Scan for the cell matching the given text and deliver its (X, Y) coordinate at center. 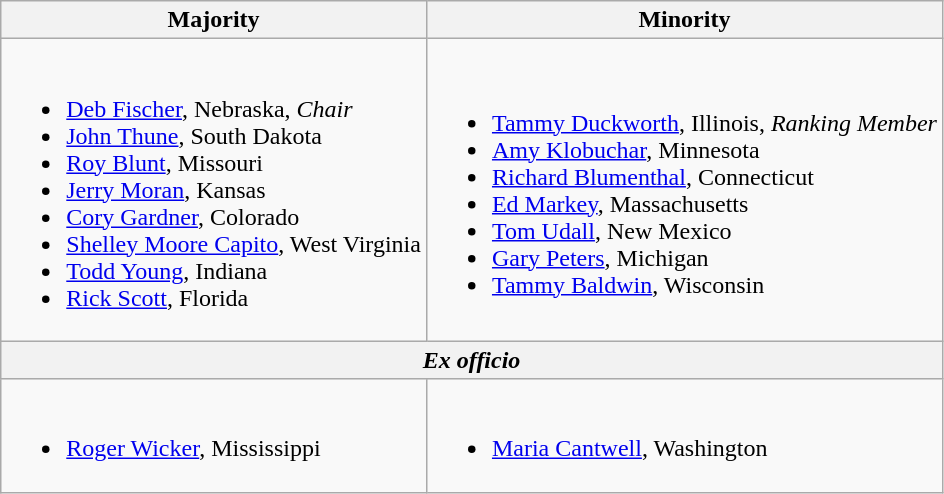
Maria Cantwell, Washington (684, 436)
Minority (684, 20)
Ex officio (472, 360)
Majority (214, 20)
Roger Wicker, Mississippi (214, 436)
